Locate the cell with the specified text and output its [X, Y] center coordinate. 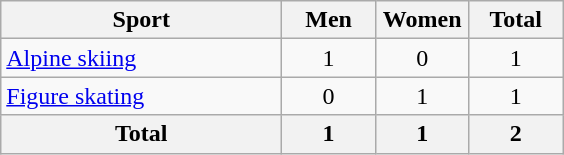
Figure skating [142, 96]
Men [329, 20]
Sport [142, 20]
Alpine skiing [142, 58]
Women [422, 20]
2 [516, 134]
